Return (X, Y) of the center of cell containing provided text 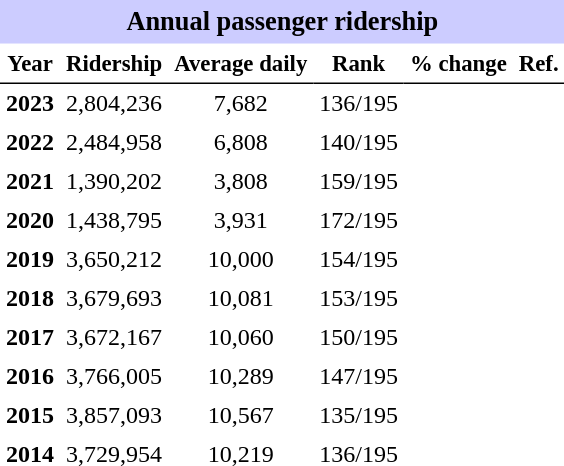
3,808 (240, 182)
10,567 (240, 416)
3,679,693 (114, 298)
2,804,236 (114, 104)
136/195 (358, 104)
7,682 (240, 104)
Year (30, 64)
3,672,167 (114, 338)
Rank (358, 64)
147/195 (358, 376)
3,766,005 (114, 376)
10,081 (240, 298)
154/195 (358, 260)
1,390,202 (114, 182)
172/195 (358, 220)
10,000 (240, 260)
2017 (30, 338)
3,650,212 (114, 260)
% change (458, 64)
2,484,958 (114, 142)
135/195 (358, 416)
2020 (30, 220)
2015 (30, 416)
3,857,093 (114, 416)
159/195 (358, 182)
2016 (30, 376)
10,289 (240, 376)
2018 (30, 298)
2023 (30, 104)
2019 (30, 260)
1,438,795 (114, 220)
153/195 (358, 298)
150/195 (358, 338)
3,931 (240, 220)
2021 (30, 182)
Ridership (114, 64)
Average daily (240, 64)
2022 (30, 142)
6,808 (240, 142)
10,060 (240, 338)
140/195 (358, 142)
